From the cell containing the given text, extract its center point as (x, y) coordinate. 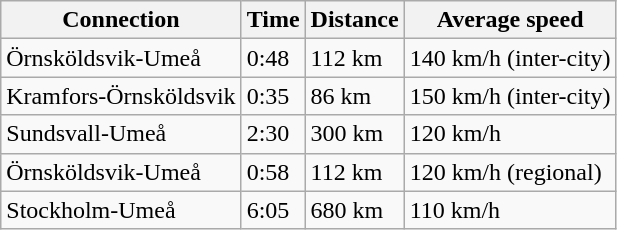
0:58 (273, 172)
140 km/h (inter-city) (510, 58)
6:05 (273, 210)
Time (273, 20)
120 km/h (510, 134)
Distance (354, 20)
0:35 (273, 96)
Sundsvall-Umeå (121, 134)
0:48 (273, 58)
Kramfors-Örnsköldsvik (121, 96)
120 km/h (regional) (510, 172)
680 km (354, 210)
Stockholm-Umeå (121, 210)
Connection (121, 20)
Average speed (510, 20)
110 km/h (510, 210)
86 km (354, 96)
300 km (354, 134)
150 km/h (inter-city) (510, 96)
2:30 (273, 134)
